Identify which cell holds the provided text, then report its [X, Y] central coordinate. 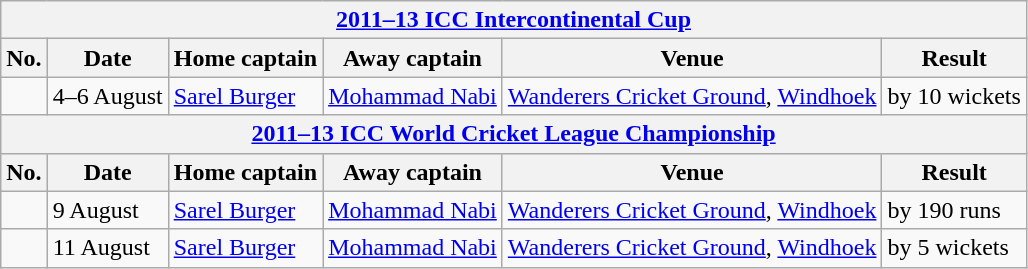
11 August [108, 248]
4–6 August [108, 96]
by 190 runs [954, 210]
by 5 wickets [954, 248]
2011–13 ICC World Cricket League Championship [514, 134]
2011–13 ICC Intercontinental Cup [514, 20]
9 August [108, 210]
by 10 wickets [954, 96]
